Detect which cell encompasses the target text, then output its (x, y) center coordinate. 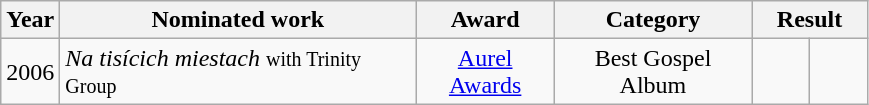
Result (810, 20)
2006 (30, 72)
Na tisícich miestach with Trinity Group (238, 72)
Award (486, 20)
Category (652, 20)
Aurel Awards (486, 72)
Nominated work (238, 20)
Year (30, 20)
Best Gospel Album (652, 72)
